For the text-containing cell, return its midpoint in [x, y] coordinate format. 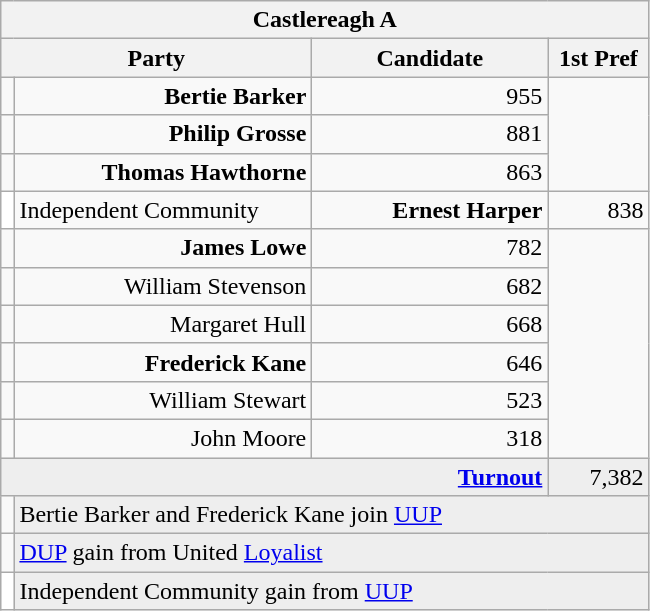
William Stevenson [163, 286]
782 [430, 248]
DUP gain from United Loyalist [332, 553]
Turnout [274, 477]
7,382 [598, 477]
Candidate [430, 58]
William Stewart [163, 400]
Bertie Barker and Frederick Kane join UUP [332, 515]
646 [430, 362]
Philip Grosse [163, 134]
Ernest Harper [430, 210]
318 [430, 438]
Thomas Hawthorne [163, 172]
1st Pref [598, 58]
881 [430, 134]
863 [430, 172]
Castlereagh A [325, 20]
668 [430, 324]
682 [430, 286]
James Lowe [163, 248]
Independent Community [163, 210]
838 [598, 210]
Independent Community gain from UUP [332, 591]
955 [430, 96]
523 [430, 400]
John Moore [163, 438]
Bertie Barker [163, 96]
Margaret Hull [163, 324]
Frederick Kane [163, 362]
Party [156, 58]
